Output the [x, y] coordinate of the center of the cell containing the given text.  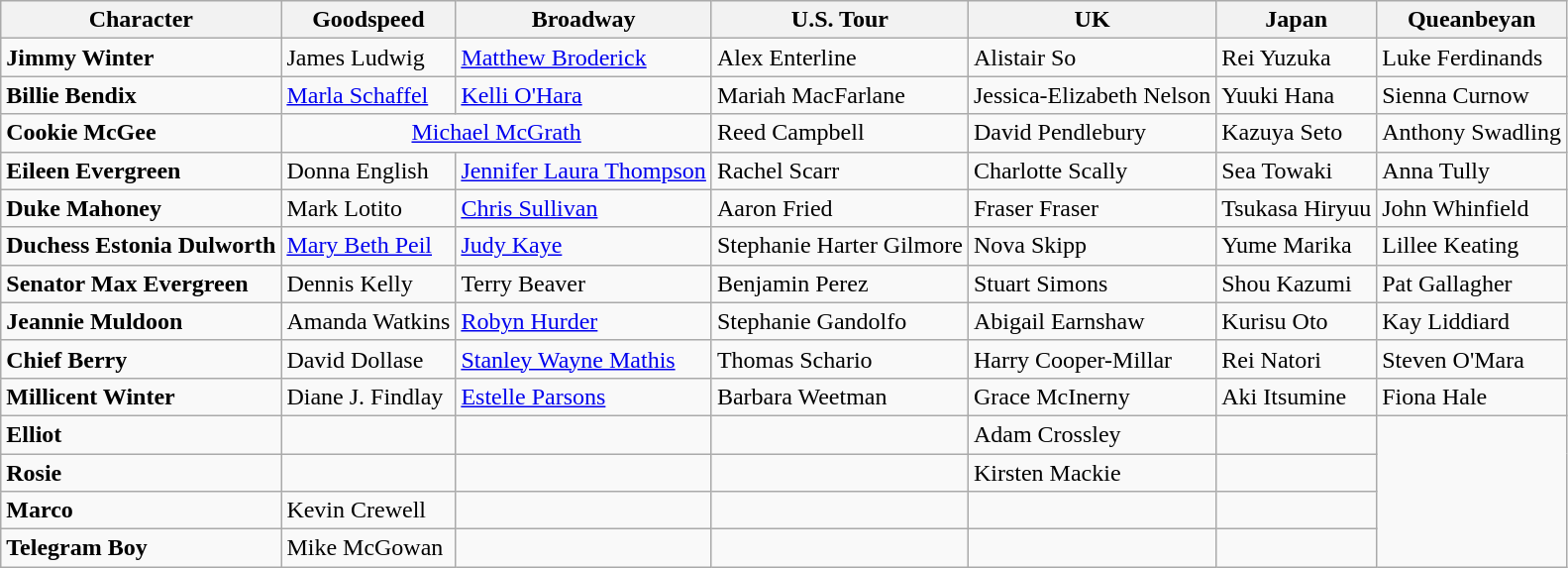
Rei Yuzuka [1297, 57]
Nova Skipp [1092, 246]
Character [141, 20]
Diane J. Findlay [368, 397]
U.S. Tour [840, 20]
Stuart Simons [1092, 284]
Kazuya Seto [1297, 133]
Kay Liddiard [1472, 321]
Sea Towaki [1297, 170]
Alex Enterline [840, 57]
Jeannie Muldoon [141, 321]
Japan [1297, 20]
Thomas Schario [840, 359]
Duke Mahoney [141, 208]
Harry Cooper-Millar [1092, 359]
Estelle Parsons [584, 397]
Fiona Hale [1472, 397]
Stephanie Gandolfo [840, 321]
Dennis Kelly [368, 284]
Senator Max Evergreen [141, 284]
Mary Beth Peil [368, 246]
Telegram Boy [141, 548]
Steven O'Mara [1472, 359]
Marco [141, 511]
Aaron Fried [840, 208]
Anna Tully [1472, 170]
Yume Marika [1297, 246]
Rachel Scarr [840, 170]
David Pendlebury [1092, 133]
Adam Crossley [1092, 434]
Cookie McGee [141, 133]
Broadway [584, 20]
Shou Kazumi [1297, 284]
James Ludwig [368, 57]
Stanley Wayne Mathis [584, 359]
Barbara Weetman [840, 397]
Amanda Watkins [368, 321]
UK [1092, 20]
Duchess Estonia Dulworth [141, 246]
Billie Bendix [141, 95]
Yuuki Hana [1297, 95]
Queanbeyan [1472, 20]
Eileen Evergreen [141, 170]
Donna English [368, 170]
Sienna Curnow [1472, 95]
Stephanie Harter Gilmore [840, 246]
Kevin Crewell [368, 511]
Kelli O'Hara [584, 95]
Chris Sullivan [584, 208]
Fraser Fraser [1092, 208]
Jimmy Winter [141, 57]
Matthew Broderick [584, 57]
Terry Beaver [584, 284]
Robyn Hurder [584, 321]
Benjamin Perez [840, 284]
Marla Schaffel [368, 95]
Pat Gallagher [1472, 284]
David Dollase [368, 359]
Lillee Keating [1472, 246]
Mike McGowan [368, 548]
Michael McGrath [497, 133]
Chief Berry [141, 359]
Jessica-Elizabeth Nelson [1092, 95]
Judy Kaye [584, 246]
Jennifer Laura Thompson [584, 170]
Goodspeed [368, 20]
Abigail Earnshaw [1092, 321]
Charlotte Scally [1092, 170]
Aki Itsumine [1297, 397]
Rosie [141, 473]
Mark Lotito [368, 208]
Rei Natori [1297, 359]
Elliot [141, 434]
Millicent Winter [141, 397]
Anthony Swadling [1472, 133]
Mariah MacFarlane [840, 95]
Tsukasa Hiryuu [1297, 208]
Grace McInerny [1092, 397]
Reed Campbell [840, 133]
Alistair So [1092, 57]
Luke Ferdinands [1472, 57]
John Whinfield [1472, 208]
Kurisu Oto [1297, 321]
Kirsten Mackie [1092, 473]
